Provide the (x, y) coordinate of the cell's center where the given text is located.  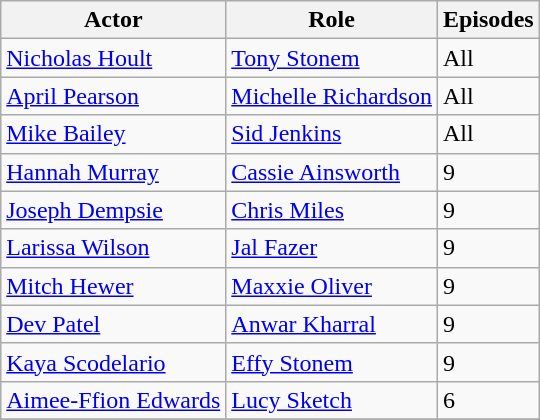
Hannah Murray (114, 172)
April Pearson (114, 96)
Tony Stonem (332, 58)
Maxxie Oliver (332, 286)
Mike Bailey (114, 134)
6 (488, 400)
Larissa Wilson (114, 248)
Sid Jenkins (332, 134)
Jal Fazer (332, 248)
Lucy Sketch (332, 400)
Chris Miles (332, 210)
Kaya Scodelario (114, 362)
Mitch Hewer (114, 286)
Role (332, 20)
Joseph Dempsie (114, 210)
Nicholas Hoult (114, 58)
Aimee-Ffion Edwards (114, 400)
Actor (114, 20)
Episodes (488, 20)
Anwar Kharral (332, 324)
Effy Stonem (332, 362)
Michelle Richardson (332, 96)
Dev Patel (114, 324)
Cassie Ainsworth (332, 172)
